For the text-containing cell, return its midpoint in (x, y) coordinate format. 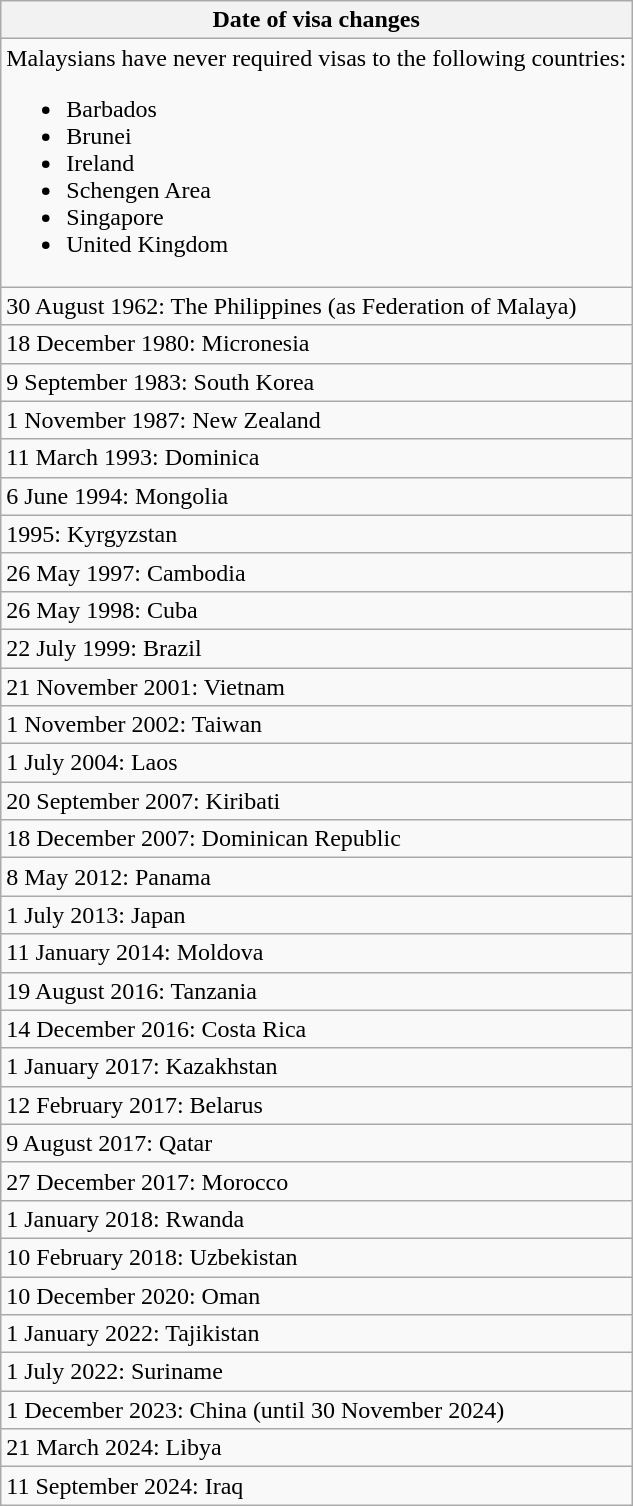
11 March 1993: Dominica (316, 458)
1 July 2013: Japan (316, 915)
1 January 2018: Rwanda (316, 1219)
22 July 1999: Brazil (316, 648)
1 January 2022: Tajikistan (316, 1334)
9 August 2017: Qatar (316, 1143)
20 September 2007: Kiribati (316, 801)
11 September 2024: Iraq (316, 1486)
19 August 2016: Tanzania (316, 991)
1 November 1987: New Zealand (316, 420)
1 July 2004: Laos (316, 763)
21 November 2001: Vietnam (316, 687)
18 December 1980: Micronesia (316, 344)
26 May 1998: Cuba (316, 610)
1 January 2017: Kazakhstan (316, 1067)
Malaysians have never required visas to the following countries:BarbadosBruneiIrelandSchengen AreaSingaporeUnited Kingdom (316, 163)
Date of visa changes (316, 20)
1 July 2022: Suriname (316, 1372)
21 March 2024: Libya (316, 1448)
1995: Kyrgyzstan (316, 534)
14 December 2016: Costa Rica (316, 1029)
12 February 2017: Belarus (316, 1105)
27 December 2017: Morocco (316, 1181)
1 November 2002: Taiwan (316, 725)
30 August 1962: The Philippines (as Federation of Malaya) (316, 306)
10 December 2020: Oman (316, 1295)
8 May 2012: Panama (316, 877)
26 May 1997: Cambodia (316, 572)
18 December 2007: Dominican Republic (316, 839)
1 December 2023: China (until 30 November 2024) (316, 1410)
10 February 2018: Uzbekistan (316, 1257)
11 January 2014: Moldova (316, 953)
6 June 1994: Mongolia (316, 496)
9 September 1983: South Korea (316, 382)
